Return [X, Y] of the center of cell containing provided text 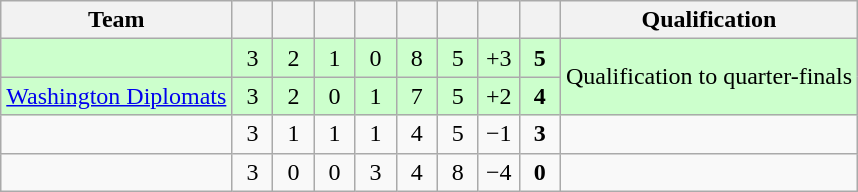
+2 [498, 96]
−1 [498, 134]
7 [416, 96]
−4 [498, 172]
Qualification to quarter-finals [708, 77]
Qualification [708, 20]
+3 [498, 58]
Washington Diplomats [116, 96]
Team [116, 20]
